Capture the cell that displays the provided text and extract its [x, y] central coordinate. 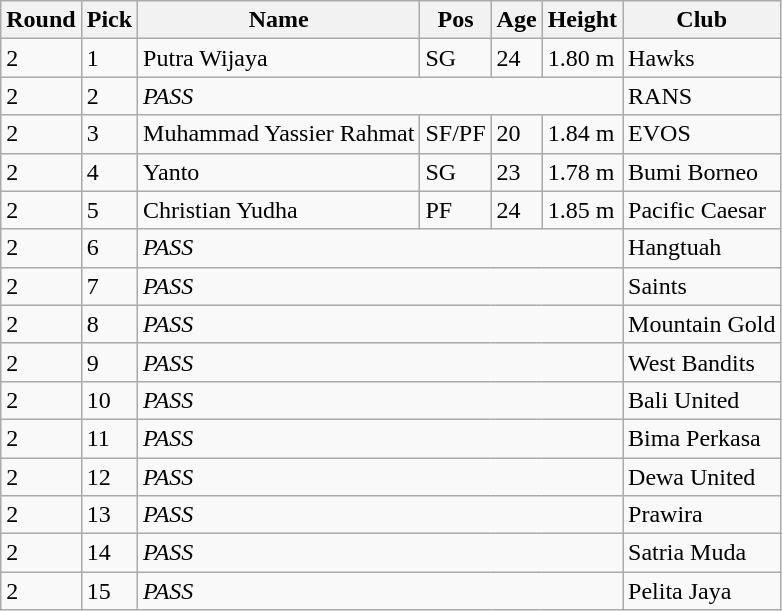
RANS [702, 96]
6 [109, 248]
23 [516, 172]
8 [109, 324]
10 [109, 400]
Bali United [702, 400]
14 [109, 553]
Age [516, 20]
EVOS [702, 134]
Pick [109, 20]
1 [109, 58]
Bima Perkasa [702, 438]
Hawks [702, 58]
Christian Yudha [279, 210]
Round [41, 20]
Muhammad Yassier Rahmat [279, 134]
1.84 m [582, 134]
Pelita Jaya [702, 591]
9 [109, 362]
13 [109, 515]
5 [109, 210]
PF [456, 210]
Dewa United [702, 477]
20 [516, 134]
Saints [702, 286]
SF/PF [456, 134]
11 [109, 438]
Pos [456, 20]
Pacific Caesar [702, 210]
Bumi Borneo [702, 172]
Putra Wijaya [279, 58]
Prawira [702, 515]
West Bandits [702, 362]
Hangtuah [702, 248]
7 [109, 286]
15 [109, 591]
Satria Muda [702, 553]
12 [109, 477]
Name [279, 20]
Height [582, 20]
3 [109, 134]
Club [702, 20]
Mountain Gold [702, 324]
Yanto [279, 172]
4 [109, 172]
1.80 m [582, 58]
1.85 m [582, 210]
1.78 m [582, 172]
